From the cell containing the given text, extract its center point as [X, Y] coordinate. 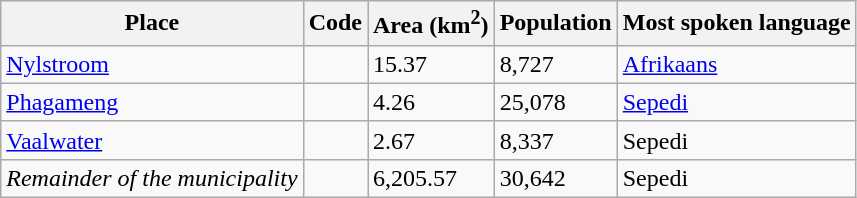
Nylstroom [152, 64]
Place [152, 24]
8,727 [556, 64]
25,078 [556, 102]
30,642 [556, 178]
4.26 [432, 102]
Code [335, 24]
Phagameng [152, 102]
Most spoken language [736, 24]
Population [556, 24]
15.37 [432, 64]
2.67 [432, 140]
Area (km2) [432, 24]
Afrikaans [736, 64]
Vaalwater [152, 140]
8,337 [556, 140]
6,205.57 [432, 178]
Remainder of the municipality [152, 178]
